Scan for the cell matching the given text and deliver its (X, Y) coordinate at center. 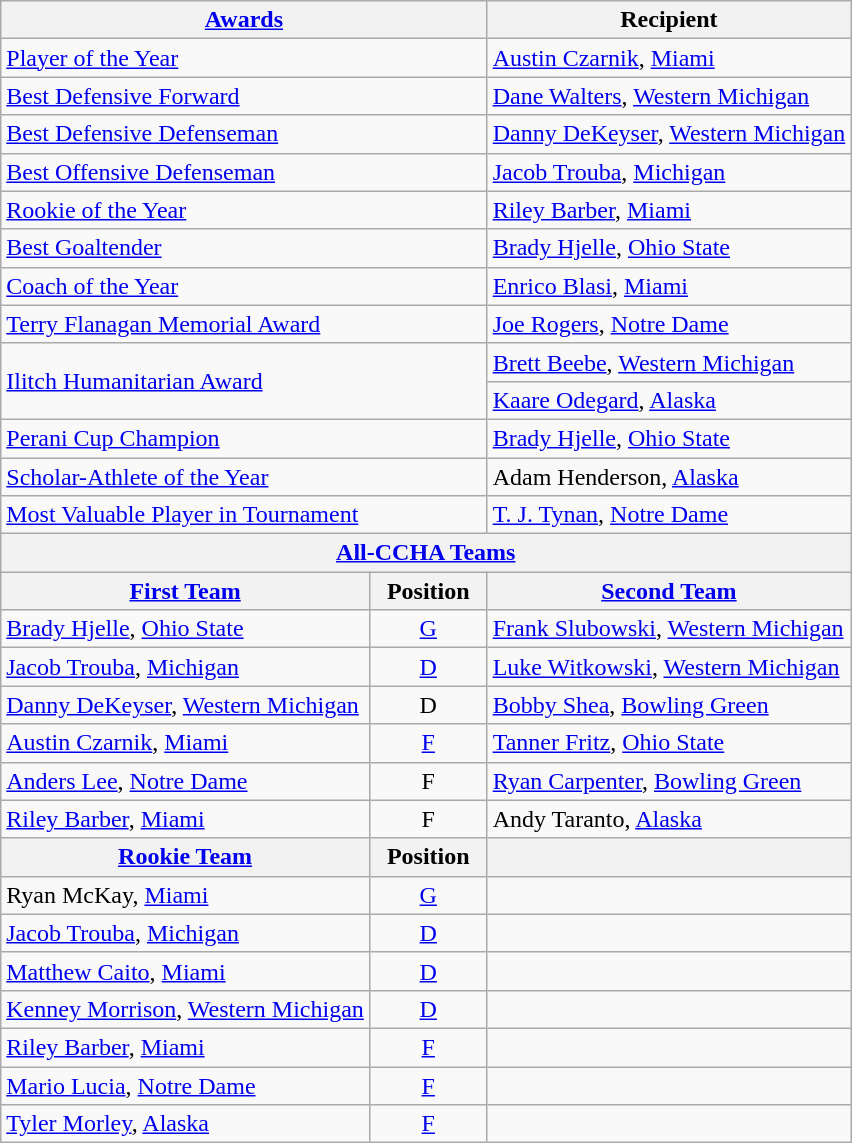
Second Team (669, 591)
Bobby Shea, Bowling Green (669, 705)
First Team (186, 591)
Awards (244, 20)
Ilitch Humanitarian Award (244, 381)
Most Valuable Player in Tournament (244, 515)
All-CCHA Teams (426, 553)
Best Defensive Defenseman (244, 134)
Andy Taranto, Alaska (669, 819)
Rookie of the Year (244, 210)
Enrico Blasi, Miami (669, 286)
Best Goaltender (244, 248)
Ryan McKay, Miami (186, 895)
Anders Lee, Notre Dame (186, 781)
Adam Henderson, Alaska (669, 477)
Luke Witkowski, Western Michigan (669, 667)
Best Defensive Forward (244, 96)
Mario Lucia, Notre Dame (186, 1085)
T. J. Tynan, Notre Dame (669, 515)
Scholar-Athlete of the Year (244, 477)
Frank Slubowski, Western Michigan (669, 629)
Brett Beebe, Western Michigan (669, 362)
Kaare Odegard, Alaska (669, 400)
Matthew Caito, Miami (186, 971)
Terry Flanagan Memorial Award (244, 324)
Dane Walters, Western Michigan (669, 96)
Tyler Morley, Alaska (186, 1124)
Ryan Carpenter, Bowling Green (669, 781)
Rookie Team (186, 857)
Perani Cup Champion (244, 438)
Best Offensive Defenseman (244, 172)
Kenney Morrison, Western Michigan (186, 1009)
Coach of the Year (244, 286)
Tanner Fritz, Ohio State (669, 743)
Recipient (669, 20)
Player of the Year (244, 58)
Joe Rogers, Notre Dame (669, 324)
